Return the (x, y) coordinate for the center point of the cell that contains the specified text.  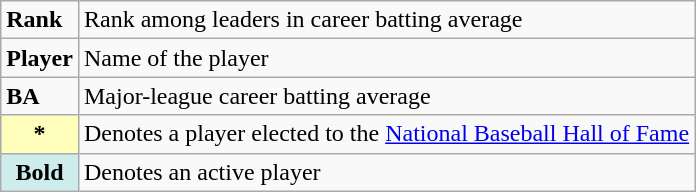
Denotes a player elected to the National Baseball Hall of Fame (386, 134)
Rank among leaders in career batting average (386, 20)
Bold (40, 172)
Rank (40, 20)
Denotes an active player (386, 172)
Major-league career batting average (386, 96)
Player (40, 58)
* (40, 134)
Name of the player (386, 58)
BA (40, 96)
